Locate the cell with the specified text and output its [X, Y] center coordinate. 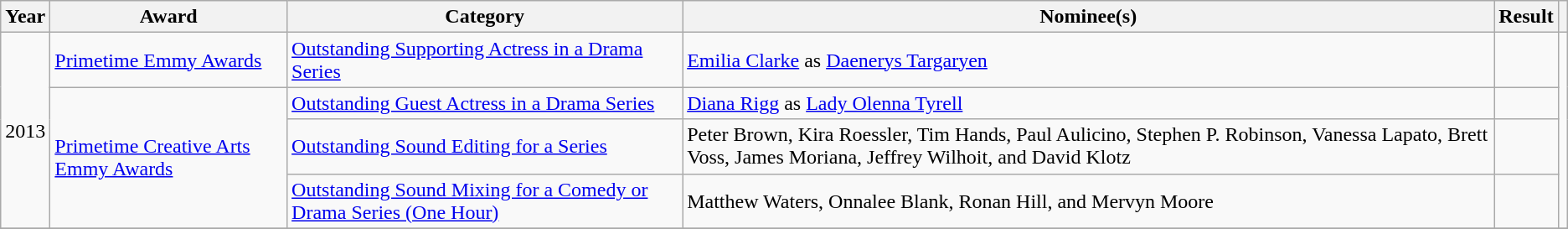
Outstanding Supporting Actress in a Drama Series [485, 60]
Matthew Waters, Onnalee Blank, Ronan Hill, and Mervyn Moore [1089, 201]
Diana Rigg as Lady Olenna Tyrell [1089, 103]
Outstanding Guest Actress in a Drama Series [485, 103]
Year [25, 17]
Emilia Clarke as Daenerys Targaryen [1089, 60]
Nominee(s) [1089, 17]
Category [485, 17]
2013 [25, 131]
Result [1526, 17]
Outstanding Sound Mixing for a Comedy or Drama Series (One Hour) [485, 201]
Award [169, 17]
Primetime Creative Arts Emmy Awards [169, 158]
Primetime Emmy Awards [169, 60]
Outstanding Sound Editing for a Series [485, 146]
